Provide the [x, y] coordinate of the cell's center where the given text is located.  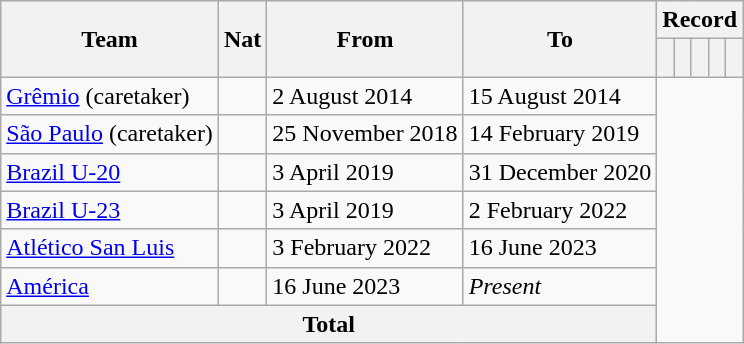
2 August 2014 [365, 96]
Atlético San Luis [110, 248]
Brazil U-20 [110, 172]
Present [560, 286]
2 February 2022 [560, 210]
São Paulo (caretaker) [110, 134]
Team [110, 39]
25 November 2018 [365, 134]
Nat [242, 39]
Total [329, 324]
América [110, 286]
14 February 2019 [560, 134]
15 August 2014 [560, 96]
Grêmio (caretaker) [110, 96]
From [365, 39]
To [560, 39]
Record [700, 20]
Brazil U-23 [110, 210]
3 February 2022 [365, 248]
31 December 2020 [560, 172]
